Return [x, y] of the center of cell containing provided text 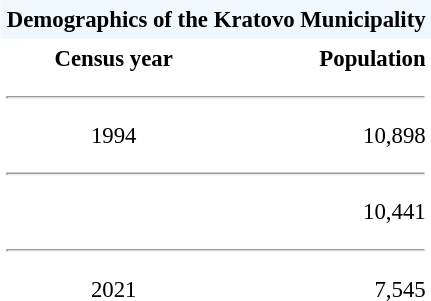
Census year [114, 58]
1994 [114, 136]
